Return (X, Y) of the center of cell containing provided text 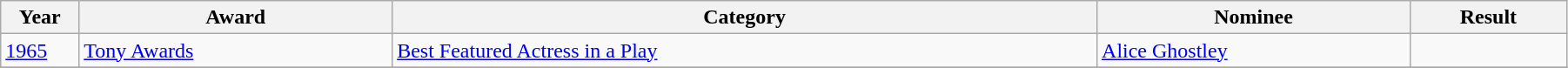
Alice Ghostley (1254, 51)
Year (40, 17)
Category (745, 17)
Best Featured Actress in a Play (745, 51)
Result (1488, 17)
1965 (40, 51)
Tony Awards (236, 51)
Nominee (1254, 17)
Award (236, 17)
